Search for the cell housing the specified text and yield its [x, y] center coordinate. 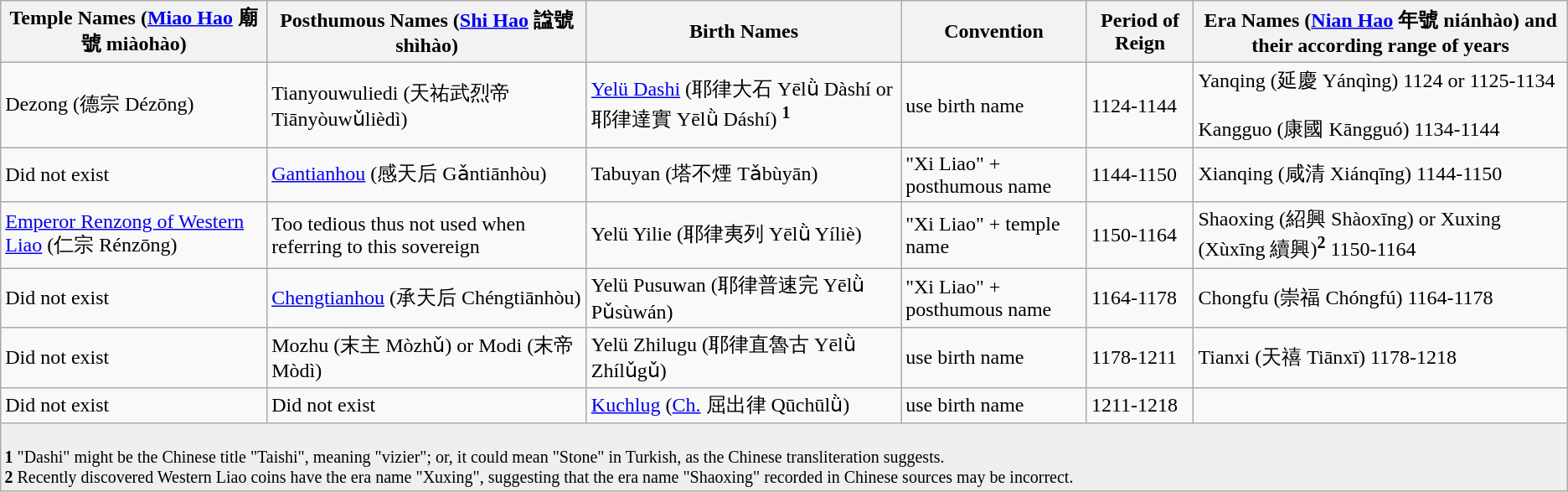
Tabuyan (塔不煙 Tǎbùyān) [744, 174]
1124-1144 [1140, 106]
Tianyouwuliedi (天祐武烈帝 Tiānyòuwǔlièdì) [427, 106]
Era Names (Nian Hao 年號 niánhào) and their according range of years [1380, 32]
Dezong (德宗 Dézōng) [134, 106]
Mozhu (末主 Mòzhǔ) or Modi (末帝 Mòdì) [427, 357]
Chengtianhou (承天后 Chéngtiānhòu) [427, 298]
Shaoxing (紹興 Shàoxīng) or Xuxing (Xùxīng 續興)2 1150-1164 [1380, 235]
Chongfu (崇福 Chóngfú) 1164-1178 [1380, 298]
Birth Names [744, 32]
1150-1164 [1140, 235]
1164-1178 [1140, 298]
"Xi Liao" + temple name [994, 235]
Yelü Dashi (耶律大石 Yēlǜ Dàshí or 耶律達實 Yēlǜ Dáshí) 1 [744, 106]
Yelü Zhilugu (耶律直魯古 Yēlǜ Zhílǔgǔ) [744, 357]
Gantianhou (感天后 Gǎntiānhòu) [427, 174]
1178-1211 [1140, 357]
Tianxi (天禧 Tiānxī) 1178-1218 [1380, 357]
Kuchlug (Ch. 屈出律 Qūchūlǜ) [744, 406]
1211-1218 [1140, 406]
Yelü Yilie (耶律夷列 Yēlǜ Yíliè) [744, 235]
Xianqing (咸清 Xiánqīng) 1144-1150 [1380, 174]
Period of Reign [1140, 32]
Temple Names (Miao Hao 廟號 miàohào) [134, 32]
Yanqing (延慶 Yánqìng) 1124 or 1125-1134Kangguo (康國 Kāngguó) 1134-1144 [1380, 106]
Too tedious thus not used when referring to this sovereign [427, 235]
Convention [994, 32]
Posthumous Names (Shi Hao 諡號 shìhào) [427, 32]
Yelü Pusuwan (耶律普速完 Yēlǜ Pǔsùwán) [744, 298]
1144-1150 [1140, 174]
Emperor Renzong of Western Liao (仁宗 Rénzōng) [134, 235]
